Determine the [X, Y] coordinate at the center of the cell enclosing the given text.  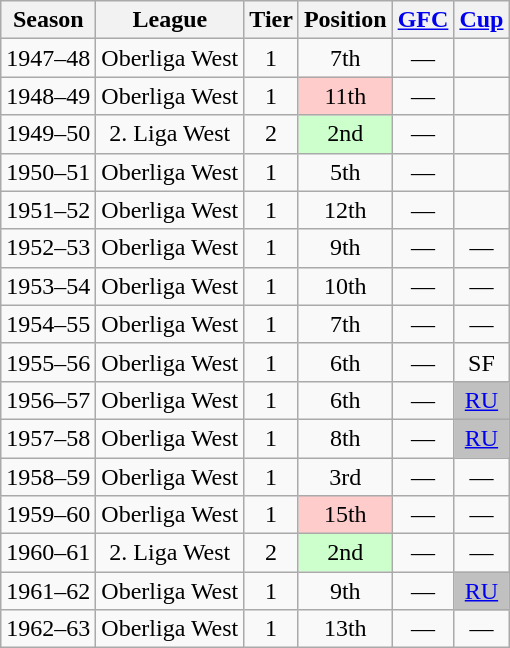
Season [48, 20]
5th [345, 172]
GFC [423, 20]
1957–58 [48, 438]
1950–51 [48, 172]
Tier [272, 20]
League [170, 20]
1958–59 [48, 477]
11th [345, 96]
1959–60 [48, 515]
1951–52 [48, 210]
1953–54 [48, 286]
1949–50 [48, 134]
8th [345, 438]
13th [345, 629]
1961–62 [48, 591]
10th [345, 286]
SF [482, 362]
1954–55 [48, 324]
12th [345, 210]
1960–61 [48, 553]
3rd [345, 477]
1956–57 [48, 400]
Cup [482, 20]
1962–63 [48, 629]
15th [345, 515]
1955–56 [48, 362]
1947–48 [48, 58]
1948–49 [48, 96]
Position [345, 20]
1952–53 [48, 248]
